Scan for the cell matching the given text and deliver its [X, Y] coordinate at center. 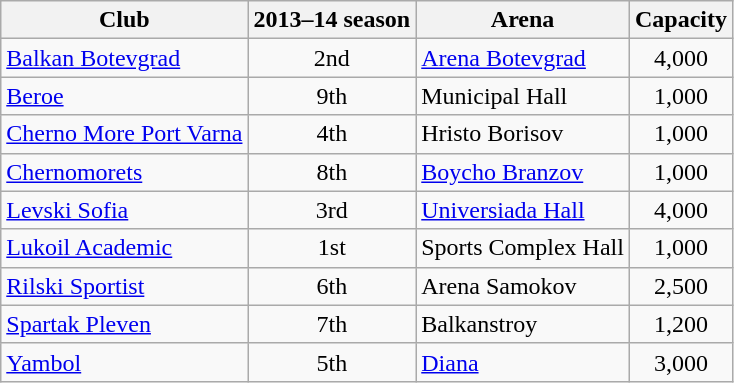
1,200 [680, 324]
Cherno More Port Varna [124, 134]
Beroe [124, 96]
Sports Complex Hall [523, 248]
Yambol [124, 362]
5th [332, 362]
Municipal Hall [523, 96]
3rd [332, 210]
2,500 [680, 286]
Club [124, 20]
4th [332, 134]
Capacity [680, 20]
Balkanstroy [523, 324]
Arena Botevgrad [523, 58]
2nd [332, 58]
6th [332, 286]
Arena Samokov [523, 286]
7th [332, 324]
Levski Sofia [124, 210]
Universiada Hall [523, 210]
Rilski Sportist [124, 286]
2013–14 season [332, 20]
Lukoil Academic [124, 248]
Chernomorets [124, 172]
Spartak Pleven [124, 324]
Arena [523, 20]
8th [332, 172]
Balkan Botevgrad [124, 58]
Hristo Borisov [523, 134]
Boycho Branzov [523, 172]
Diana [523, 362]
9th [332, 96]
1st [332, 248]
3,000 [680, 362]
